Capture the cell that displays the provided text and extract its (x, y) central coordinate. 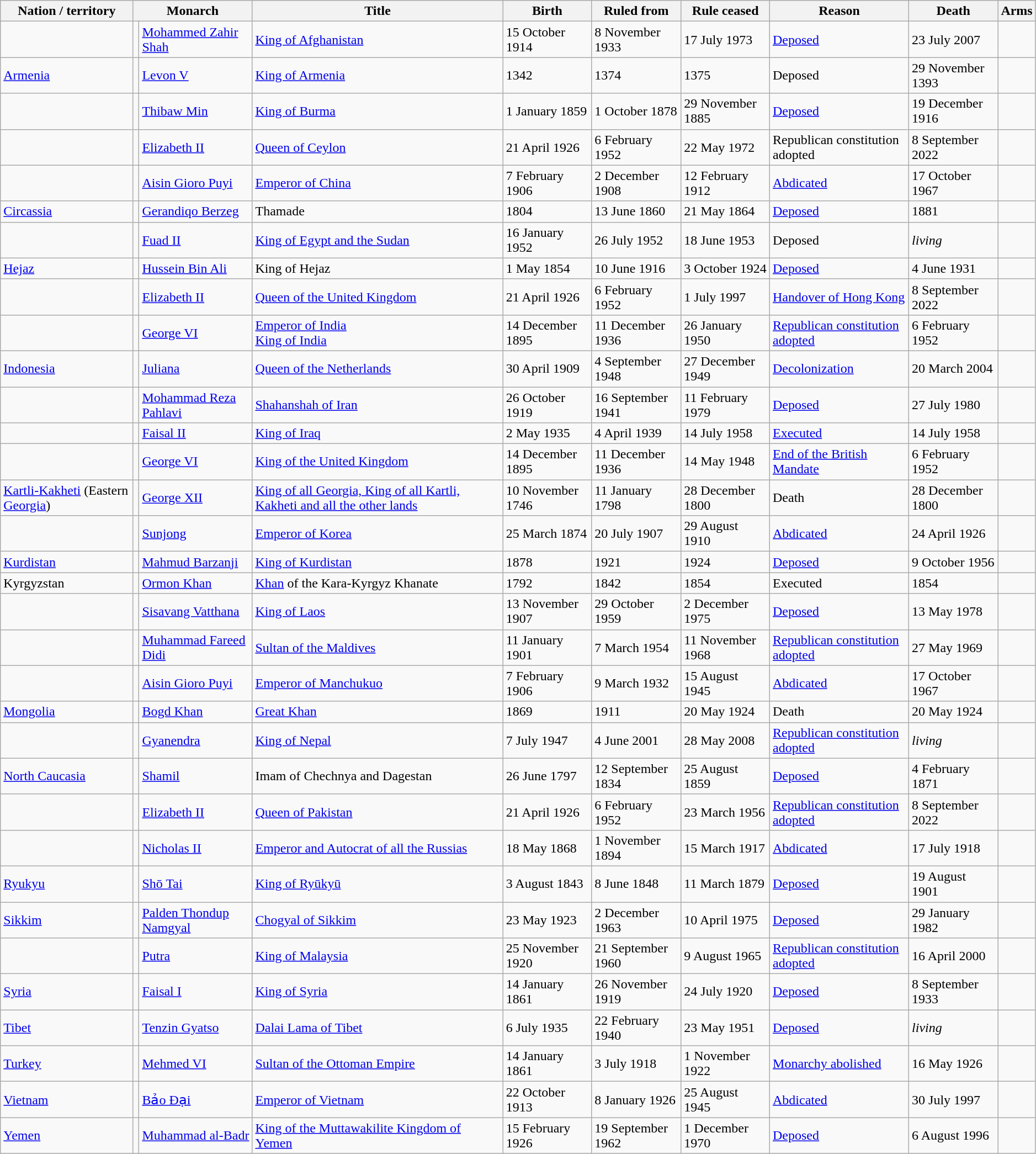
Faisal I (195, 992)
Imam of Chechnya and Dagestan (378, 776)
21 September 1960 (636, 956)
Emperor and Autocrat of all the Russias (378, 848)
Birth (548, 11)
27 December 1949 (725, 369)
King of Hejaz (378, 268)
20 March 2004 (954, 369)
1921 (636, 562)
10 June 1916 (636, 268)
Nicholas II (195, 848)
12 September 1834 (636, 776)
Emperor of Korea (378, 533)
22 May 1972 (725, 147)
1911 (636, 712)
King of Egypt and the Sudan (378, 240)
1 January 1859 (548, 112)
25 August 1859 (725, 776)
19 September 1962 (636, 1135)
Mongolia (67, 712)
7 July 1947 (548, 740)
23 March 1956 (725, 812)
Kartli-Kakheti (Eastern Georgia) (67, 498)
1 July 1997 (725, 297)
19 December 1916 (954, 112)
Emperor of Manchukuo (378, 684)
24 April 1926 (954, 533)
29 November 1885 (725, 112)
Sisavang Vatthana (195, 612)
24 July 1920 (725, 992)
Kyrgyzstan (67, 583)
Chogyal of Sikkim (378, 920)
Tenzin Gyatso (195, 1028)
15 February 1926 (548, 1135)
27 May 1969 (954, 647)
1881 (954, 211)
Indonesia (67, 369)
15 October 1914 (548, 40)
Sultan of the Ottoman Empire (378, 1063)
1375 (725, 75)
Shahanshah of Iran (378, 404)
Kurdistan (67, 562)
King of Afghanistan (378, 40)
28 May 2008 (725, 740)
Mohammad Reza Pahlavi (195, 404)
Armenia (67, 75)
Thibaw Min (195, 112)
30 July 1997 (954, 1100)
Ormon Khan (195, 583)
Mehmed VI (195, 1063)
19 August 1901 (954, 883)
Rule ceased (725, 11)
2 May 1935 (548, 433)
Ryukyu (67, 883)
16 April 2000 (954, 956)
15 August 1945 (725, 684)
13 May 1978 (954, 612)
8 January 1926 (636, 1100)
26 January 1950 (725, 332)
17 July 1973 (725, 40)
25 March 1874 (548, 533)
1869 (548, 712)
25 November 1920 (548, 956)
Sikkim (67, 920)
Mahmud Barzanji (195, 562)
Monarch (193, 11)
Juliana (195, 369)
King of Burma (378, 112)
Handover of Hong Kong (840, 297)
29 November 1393 (954, 75)
King of the Muttawakilite Kingdom of Yemen (378, 1135)
10 November 1746 (548, 498)
Khan of the Kara-Kyrgyz Khanate (378, 583)
4 September 1948 (636, 369)
26 June 1797 (548, 776)
Bogd Khan (195, 712)
King of Malaysia (378, 956)
2 December 1975 (725, 612)
11 February 1979 (725, 404)
End of the British Mandate (840, 462)
Shō Tai (195, 883)
King of all Georgia, King of all Kartli, Kakheti and all the other lands (378, 498)
Dalai Lama of Tibet (378, 1028)
1924 (725, 562)
Emperor of IndiaKing of India (378, 332)
Faisal II (195, 433)
11 January 1901 (548, 647)
10 April 1975 (725, 920)
22 October 1913 (548, 1100)
1 October 1878 (636, 112)
22 February 1940 (636, 1028)
Hussein Bin Ali (195, 268)
Circassia (67, 211)
Queen of the Netherlands (378, 369)
2 December 1908 (636, 183)
Decolonization (840, 369)
23 May 1923 (548, 920)
9 August 1965 (725, 956)
1 November 1922 (725, 1063)
Turkey (67, 1063)
4 June 1931 (954, 268)
1 November 1894 (636, 848)
Shamil (195, 776)
Tibet (67, 1028)
26 October 1919 (548, 404)
King of Armenia (378, 75)
16 September 1941 (636, 404)
1 December 1970 (725, 1135)
Sunjong (195, 533)
King of Iraq (378, 433)
Muhammad al-Badr (195, 1135)
1 May 1854 (548, 268)
23 July 2007 (954, 40)
4 June 2001 (636, 740)
25 August 1945 (725, 1100)
2 December 1963 (636, 920)
Yemen (67, 1135)
8 November 1933 (636, 40)
26 July 1952 (636, 240)
Syria (67, 992)
1842 (636, 583)
Gerandiqo Berzeg (195, 211)
King of Nepal (378, 740)
13 November 1907 (548, 612)
Vietnam (67, 1100)
Muhammad Fareed Didi (195, 647)
King of Kurdistan (378, 562)
8 September 1933 (954, 992)
30 April 1909 (548, 369)
23 May 1951 (725, 1028)
3 August 1843 (548, 883)
Emperor of China (378, 183)
11 March 1879 (725, 883)
7 March 1954 (636, 647)
20 July 1907 (636, 533)
26 November 1919 (636, 992)
16 May 1926 (954, 1063)
29 January 1982 (954, 920)
3 July 1918 (636, 1063)
4 February 1871 (954, 776)
8 June 1848 (636, 883)
27 July 1980 (954, 404)
1342 (548, 75)
6 August 1996 (954, 1135)
Palden Thondup Namgyal (195, 920)
9 October 1956 (954, 562)
Title (378, 11)
Sultan of the Maldives (378, 647)
13 June 1860 (636, 211)
Queen of Pakistan (378, 812)
Ruled from (636, 11)
Nation / territory (67, 11)
King of the United Kingdom (378, 462)
Mohammed Zahir Shah (195, 40)
Emperor of Vietnam (378, 1100)
King of Ryūkyū (378, 883)
17 July 1918 (954, 848)
14 May 1948 (725, 462)
Fuad II (195, 240)
12 February 1912 (725, 183)
4 April 1939 (636, 433)
North Caucasia (67, 776)
Levon V (195, 75)
18 May 1868 (548, 848)
Monarchy abolished (840, 1063)
1374 (636, 75)
1792 (548, 583)
King of Laos (378, 612)
Great Khan (378, 712)
15 March 1917 (725, 848)
George XII (195, 498)
Hejaz (67, 268)
18 June 1953 (725, 240)
29 August 1910 (725, 533)
Queen of Ceylon (378, 147)
Queen of the United Kingdom (378, 297)
Putra (195, 956)
Arms (1017, 11)
3 October 1924 (725, 268)
11 January 1798 (636, 498)
11 November 1968 (725, 647)
Thamade (378, 211)
Bảo Đại (195, 1100)
1804 (548, 211)
29 October 1959 (636, 612)
9 March 1932 (636, 684)
16 January 1952 (548, 240)
Reason (840, 11)
21 May 1864 (725, 211)
6 July 1935 (548, 1028)
1878 (548, 562)
Gyanendra (195, 740)
King of Syria (378, 992)
